Capture the cell that displays the provided text and extract its (x, y) central coordinate. 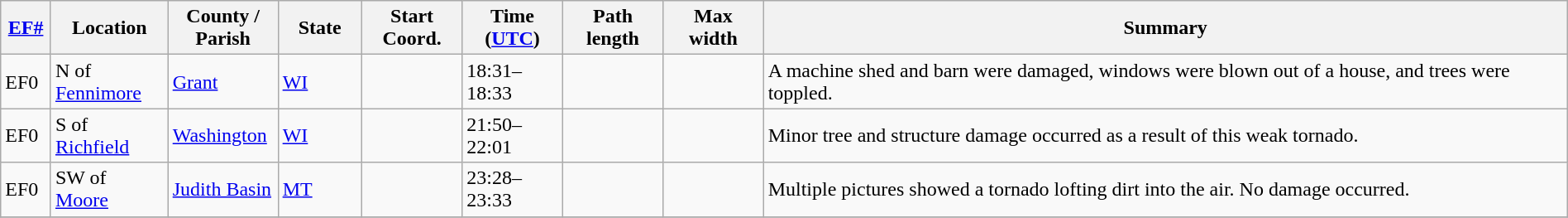
MT (319, 189)
SW of Moore (109, 189)
Summary (1165, 28)
Path length (612, 28)
Washington (223, 136)
County / Parish (223, 28)
Multiple pictures showed a tornado lofting dirt into the air. No damage occurred. (1165, 189)
EF# (26, 28)
A machine shed and barn were damaged, windows were blown out of a house, and trees were toppled. (1165, 81)
Max width (713, 28)
Location (109, 28)
23:28–23:33 (513, 189)
S of Richfield (109, 136)
18:31–18:33 (513, 81)
Time (UTC) (513, 28)
Start Coord. (412, 28)
Minor tree and structure damage occurred as a result of this weak tornado. (1165, 136)
Judith Basin (223, 189)
Grant (223, 81)
N of Fennimore (109, 81)
21:50–22:01 (513, 136)
State (319, 28)
